Find where the given text appears and provide that cell's center as [X, Y] coordinate. 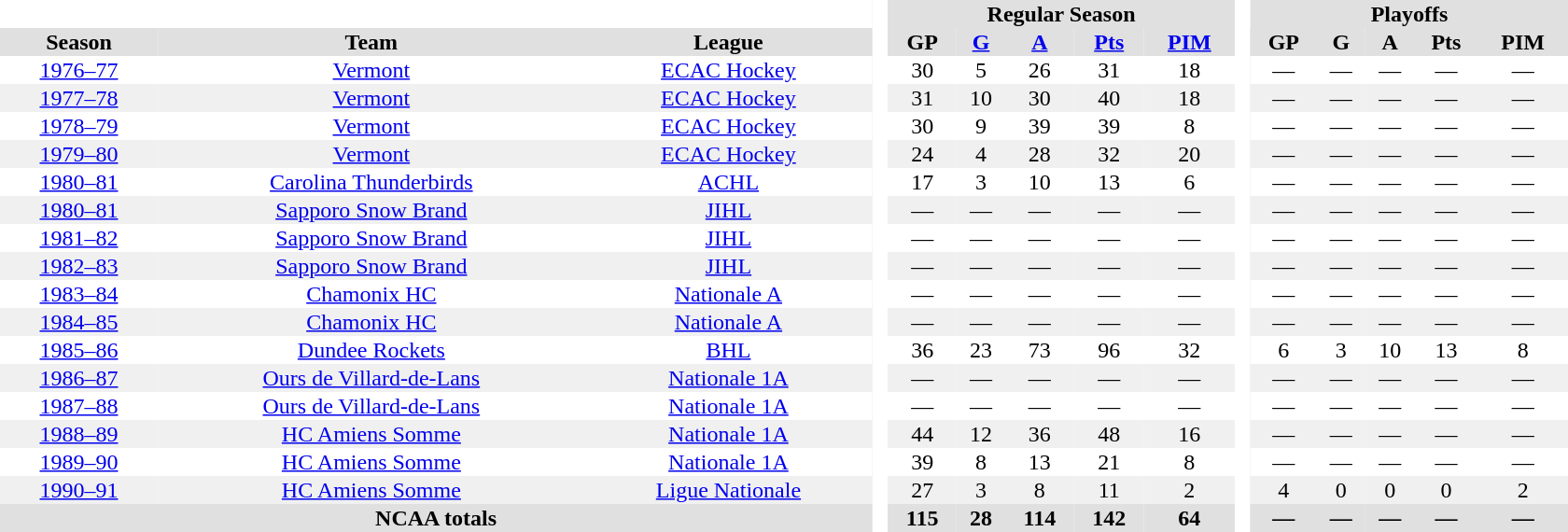
Season [78, 42]
1989–90 [78, 462]
1990–91 [78, 490]
5 [981, 70]
1988–89 [78, 434]
21 [1109, 462]
23 [981, 350]
16 [1189, 434]
1984–85 [78, 322]
96 [1109, 350]
Team [371, 42]
114 [1040, 518]
Regular Season [1062, 14]
73 [1040, 350]
27 [922, 490]
1982–83 [78, 266]
44 [922, 434]
115 [922, 518]
League [728, 42]
48 [1109, 434]
1985–86 [78, 350]
Dundee Rockets [371, 350]
1983–84 [78, 294]
1981–82 [78, 238]
12 [981, 434]
40 [1109, 98]
20 [1189, 154]
BHL [728, 350]
11 [1109, 490]
Carolina Thunderbirds [371, 182]
1977–78 [78, 98]
9 [981, 126]
1986–87 [78, 378]
NCAA totals [436, 518]
142 [1109, 518]
Playoffs [1409, 14]
26 [1040, 70]
1976–77 [78, 70]
24 [922, 154]
Ligue Nationale [728, 490]
1979–80 [78, 154]
1978–79 [78, 126]
64 [1189, 518]
1987–88 [78, 406]
17 [922, 182]
ACHL [728, 182]
